Capture the cell that displays the provided text and extract its (X, Y) central coordinate. 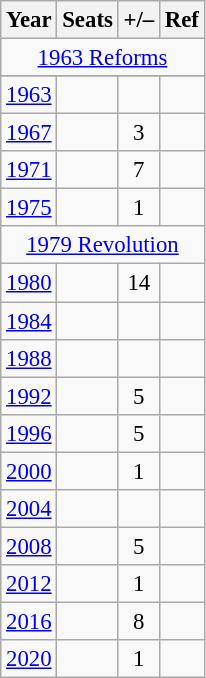
1979 Revolution (102, 245)
3 (138, 133)
1963 Reforms (102, 58)
2004 (29, 509)
+/– (138, 20)
1992 (29, 396)
1980 (29, 283)
1971 (29, 170)
Seats (88, 20)
1984 (29, 321)
8 (138, 621)
2020 (29, 659)
Year (29, 20)
1996 (29, 433)
1963 (29, 95)
2008 (29, 546)
1975 (29, 208)
14 (138, 283)
1988 (29, 358)
2016 (29, 621)
7 (138, 170)
2012 (29, 584)
1967 (29, 133)
2000 (29, 471)
Ref (182, 20)
